Scan for the cell matching the given text and deliver its [X, Y] coordinate at center. 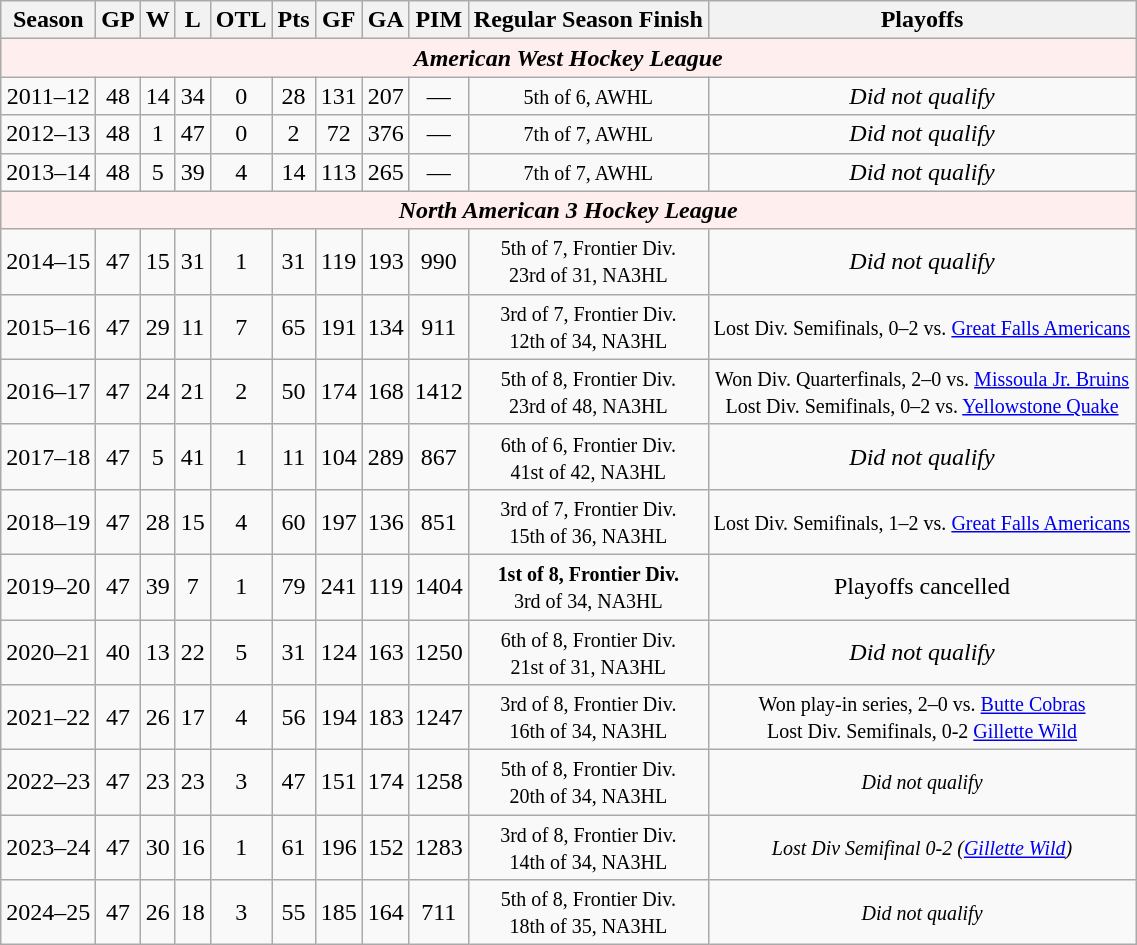
1258 [438, 782]
18 [192, 912]
197 [338, 522]
2011–12 [48, 96]
2018–19 [48, 522]
40 [118, 652]
124 [338, 652]
North American 3 Hockey League [568, 210]
GA [386, 20]
Pts [294, 20]
2020–21 [48, 652]
136 [386, 522]
131 [338, 96]
Playoffs cancelled [922, 586]
79 [294, 586]
Lost Div Semifinal 0-2 (Gillette Wild) [922, 848]
6th of 8, Frontier Div.21st of 31, NA3HL [588, 652]
3rd of 7, Frontier Div.12th of 34, NA3HL [588, 326]
711 [438, 912]
21 [192, 392]
1283 [438, 848]
2024–25 [48, 912]
60 [294, 522]
5th of 8, Frontier Div.18th of 35, NA3HL [588, 912]
Won Div. Quarterfinals, 2–0 vs. Missoula Jr. BruinsLost Div. Semifinals, 0–2 vs. Yellowstone Quake [922, 392]
207 [386, 96]
163 [386, 652]
2023–24 [48, 848]
3rd of 8, Frontier Div.16th of 34, NA3HL [588, 718]
Won play-in series, 2–0 vs. Butte CobrasLost Div. Semifinals, 0-2 Gillette Wild [922, 718]
65 [294, 326]
5th of 8, Frontier Div.23rd of 48, NA3HL [588, 392]
164 [386, 912]
Lost Div. Semifinals, 0–2 vs. Great Falls Americans [922, 326]
55 [294, 912]
Lost Div. Semifinals, 1–2 vs. Great Falls Americans [922, 522]
265 [386, 172]
Playoffs [922, 20]
851 [438, 522]
W [158, 20]
41 [192, 456]
196 [338, 848]
16 [192, 848]
1404 [438, 586]
1250 [438, 652]
29 [158, 326]
241 [338, 586]
183 [386, 718]
Season [48, 20]
867 [438, 456]
22 [192, 652]
191 [338, 326]
2019–20 [48, 586]
194 [338, 718]
2015–16 [48, 326]
OTL [241, 20]
Regular Season Finish [588, 20]
PIM [438, 20]
2022–23 [48, 782]
376 [386, 134]
17 [192, 718]
2017–18 [48, 456]
56 [294, 718]
24 [158, 392]
1247 [438, 718]
168 [386, 392]
30 [158, 848]
5th of 8, Frontier Div.20th of 34, NA3HL [588, 782]
193 [386, 262]
3rd of 7, Frontier Div.15th of 36, NA3HL [588, 522]
104 [338, 456]
50 [294, 392]
151 [338, 782]
GF [338, 20]
990 [438, 262]
289 [386, 456]
134 [386, 326]
113 [338, 172]
13 [158, 652]
152 [386, 848]
2013–14 [48, 172]
6th of 6, Frontier Div.41st of 42, NA3HL [588, 456]
72 [338, 134]
911 [438, 326]
2021–22 [48, 718]
34 [192, 96]
L [192, 20]
GP [118, 20]
1st of 8, Frontier Div.3rd of 34, NA3HL [588, 586]
American West Hockey League [568, 58]
2012–13 [48, 134]
2014–15 [48, 262]
1412 [438, 392]
5th of 6, AWHL [588, 96]
5th of 7, Frontier Div.23rd of 31, NA3HL [588, 262]
3rd of 8, Frontier Div.14th of 34, NA3HL [588, 848]
185 [338, 912]
2016–17 [48, 392]
61 [294, 848]
